From the cell containing the given text, extract its center point as (x, y) coordinate. 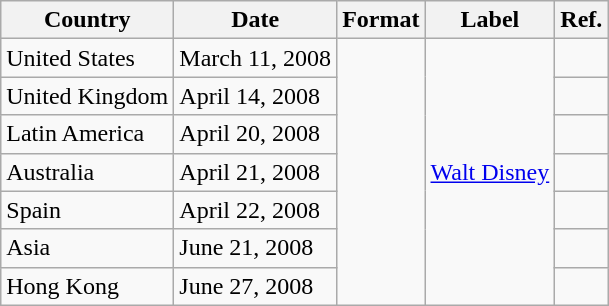
Australia (88, 172)
Spain (88, 210)
United States (88, 58)
Label (490, 20)
United Kingdom (88, 96)
March 11, 2008 (256, 58)
April 21, 2008 (256, 172)
Country (88, 20)
Hong Kong (88, 286)
Date (256, 20)
Walt Disney (490, 172)
Format (381, 20)
Ref. (582, 20)
Latin America (88, 134)
Asia (88, 248)
April 14, 2008 (256, 96)
June 21, 2008 (256, 248)
June 27, 2008 (256, 286)
April 20, 2008 (256, 134)
April 22, 2008 (256, 210)
